From the cell containing the given text, extract its center point as (X, Y) coordinate. 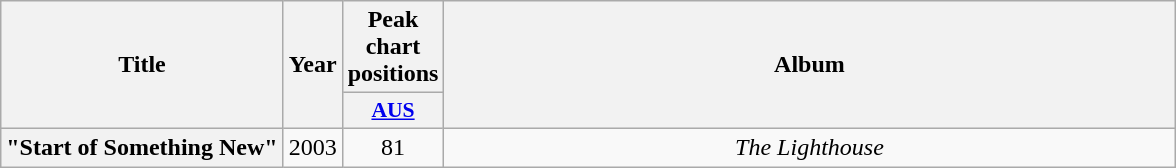
2003 (312, 147)
AUS (393, 111)
Title (142, 65)
Album (810, 65)
Peak chart positions (393, 47)
"Start of Something New" (142, 147)
81 (393, 147)
Year (312, 65)
The Lighthouse (810, 147)
